Provide the (x, y) coordinate of the cell's center where the given text is located.  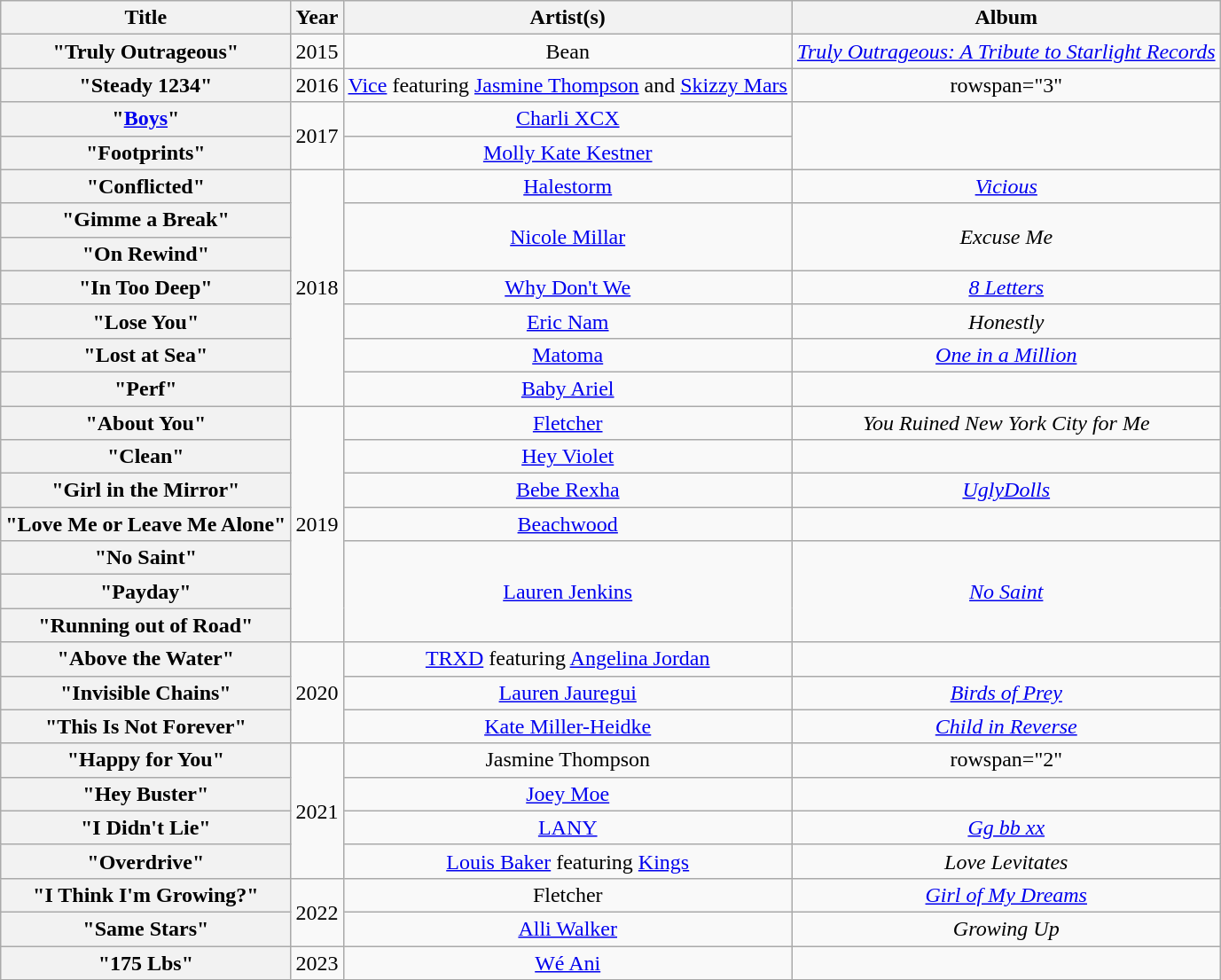
2019 (317, 524)
Birds of Prey (1006, 693)
Kate Miller-Heidke (567, 726)
Honestly (1006, 321)
"Footprints" (145, 153)
One in a Million (1006, 355)
Eric Nam (567, 321)
Joey Moe (567, 794)
Excuse Me (1006, 237)
"This Is Not Forever" (145, 726)
Album (1006, 18)
Bean (567, 51)
"No Saint" (145, 558)
"Lose You" (145, 321)
2016 (317, 85)
Growing Up (1006, 929)
2018 (317, 287)
Bebe Rexha (567, 490)
2020 (317, 693)
"Running out of Road" (145, 625)
Artist(s) (567, 18)
Vice featuring Jasmine Thompson and Skizzy Mars (567, 85)
"Same Stars" (145, 929)
Why Don't We (567, 287)
"Payday" (145, 592)
2017 (317, 136)
"Invisible Chains" (145, 693)
"Overdrive" (145, 861)
"Gimme a Break" (145, 220)
Matoma (567, 355)
2022 (317, 912)
Title (145, 18)
Child in Reverse (1006, 726)
Girl of My Dreams (1006, 895)
Year (317, 18)
rowspan="2" (1006, 760)
8 Letters (1006, 287)
"Clean" (145, 457)
Wé Ani (567, 962)
"Girl in the Mirror" (145, 490)
"Perf" (145, 388)
"Lost at Sea" (145, 355)
"Truly Outrageous" (145, 51)
"Hey Buster" (145, 794)
"175 Lbs" (145, 962)
Lauren Jenkins (567, 592)
2015 (317, 51)
Hey Violet (567, 457)
Gg bb xx (1006, 827)
"Above the Water" (145, 659)
Molly Kate Kestner (567, 153)
Charli XCX (567, 119)
Louis Baker featuring Kings (567, 861)
Halestorm (567, 186)
"On Rewind" (145, 254)
"Boys" (145, 119)
TRXD featuring Angelina Jordan (567, 659)
"Love Me or Leave Me Alone" (145, 524)
"Happy for You" (145, 760)
Jasmine Thompson (567, 760)
Baby Ariel (567, 388)
"Steady 1234" (145, 85)
"Conflicted" (145, 186)
"I Think I'm Growing?" (145, 895)
2021 (317, 811)
rowspan="3" (1006, 85)
Vicious (1006, 186)
"In Too Deep" (145, 287)
Nicole Millar (567, 237)
2023 (317, 962)
Beachwood (567, 524)
"About You" (145, 423)
Truly Outrageous: A Tribute to Starlight Records (1006, 51)
Lauren Jauregui (567, 693)
Alli Walker (567, 929)
LANY (567, 827)
You Ruined New York City for Me (1006, 423)
"I Didn't Lie" (145, 827)
No Saint (1006, 592)
Love Levitates (1006, 861)
UglyDolls (1006, 490)
